Return (x, y) of the center of cell containing provided text 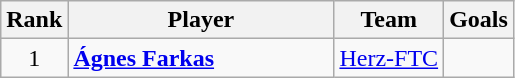
Ágnes Farkas (201, 58)
1 (34, 58)
Team (389, 20)
Player (201, 20)
Rank (34, 20)
Goals (479, 20)
Herz-FTC (389, 58)
